Provide the [x, y] coordinate of the cell's center where the given text is located.  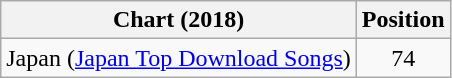
Chart (2018) [179, 20]
Japan (Japan Top Download Songs) [179, 58]
74 [403, 58]
Position [403, 20]
